Extract the (x, y) coordinate from the center of the cell holding the provided text.  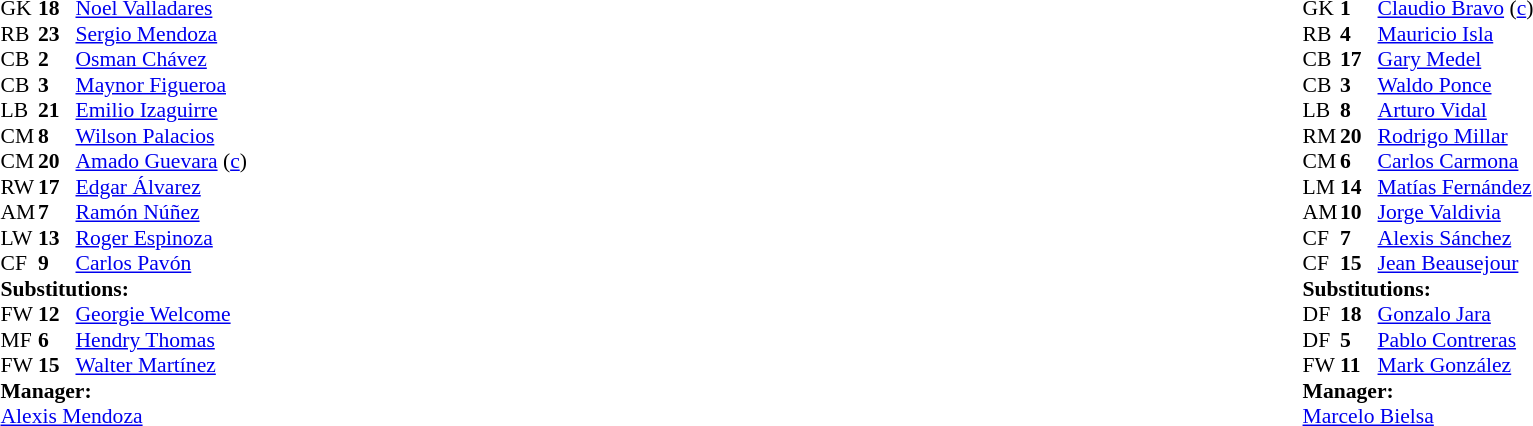
12 (57, 315)
RW (19, 187)
14 (1359, 187)
Manager: (123, 391)
13 (57, 238)
LW (19, 238)
Wilson Palacios (162, 136)
Georgie Welcome (162, 315)
RM (1322, 136)
Amado Guevara (c) (162, 161)
Roger Espinoza (162, 238)
21 (57, 111)
Emilio Izaguirre (162, 111)
Carlos Pavón (162, 263)
Osman Chávez (162, 59)
18 (1359, 315)
Maynor Figueroa (162, 85)
11 (1359, 365)
Walter Martínez (162, 365)
Edgar Álvarez (162, 187)
4 (1359, 34)
2 (57, 59)
23 (57, 34)
Ramón Núñez (162, 213)
Hendry Thomas (162, 340)
9 (57, 263)
Sergio Mendoza (162, 34)
Substitutions: (123, 289)
5 (1359, 340)
LM (1322, 187)
10 (1359, 213)
MF (19, 340)
